Detect which cell encompasses the target text, then output its [X, Y] center coordinate. 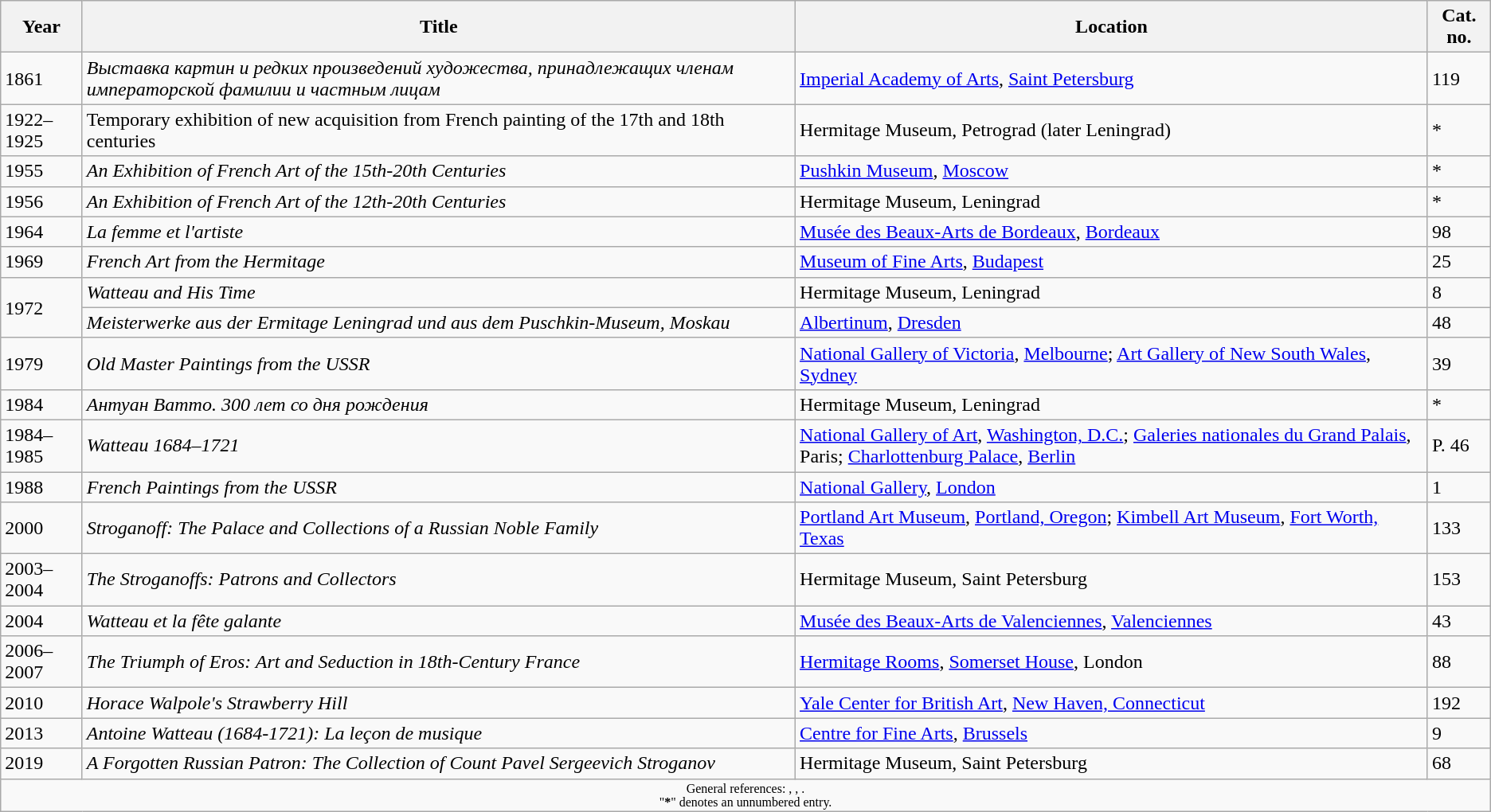
9 [1459, 733]
2003–2004 [41, 580]
1861 [41, 78]
Museum of Fine Arts, Budapest [1112, 262]
La femme et l'artiste [438, 232]
1984 [41, 404]
Hermitage Museum, Petrograd (later Leningrad) [1112, 131]
Location [1112, 27]
Pushkin Museum, Moscow [1112, 171]
2019 [41, 763]
8 [1459, 292]
Yale Center for British Art, New Haven, Connecticut [1112, 703]
Выставка картин и редких произведений художества, принадлежащих членам императорской фамилии и частным лицам [438, 78]
2006–2007 [41, 662]
Watteau et la fête galante [438, 621]
48 [1459, 322]
2010 [41, 703]
French Art from the Hermitage [438, 262]
1972 [41, 307]
Horace Walpole's Strawberry Hill [438, 703]
Watteau and His Time [438, 292]
The Triumph of Eros: Art and Seduction in 18th-Century France [438, 662]
Meisterwerke aus der Ermitage Leningrad und aus dem Puschkin-Museum, Moskau [438, 322]
1969 [41, 262]
2004 [41, 621]
98 [1459, 232]
Stroganoff: The Palace and Collections of a Russian Noble Family [438, 529]
National Gallery, London [1112, 486]
Musée des Beaux-Arts de Valenciennes, Valenciennes [1112, 621]
Portland Art Museum, Portland, Oregon; Kimbell Art Museum, Fort Worth, Texas [1112, 529]
Centre for Fine Arts, Brussels [1112, 733]
43 [1459, 621]
Watteau 1684–1721 [438, 446]
1922–1925 [41, 131]
Imperial Academy of Arts, Saint Petersburg [1112, 78]
An Exhibition of French Art of the 15th-20th Centuries [438, 171]
Albertinum, Dresden [1112, 322]
119 [1459, 78]
1984–1985 [41, 446]
P. 46 [1459, 446]
French Paintings from the USSR [438, 486]
National Gallery of Victoria, Melbourne; Art Gallery of New South Wales, Sydney [1112, 363]
Cat. no. [1459, 27]
Year [41, 27]
133 [1459, 529]
1 [1459, 486]
Temporary exhibition of new acquisition from French painting of the 17th and 18th centuries [438, 131]
The Stroganoffs: Patrons and Collectors [438, 580]
National Gallery of Art, Washington, D.C.; Galeries nationales du Grand Palais, Paris; Charlottenburg Palace, Berlin [1112, 446]
192 [1459, 703]
1964 [41, 232]
1956 [41, 201]
68 [1459, 763]
1979 [41, 363]
Old Master Paintings from the USSR [438, 363]
39 [1459, 363]
A Forgotten Russian Patron: The Collection of Count Pavel Sergeevich Stroganov [438, 763]
1955 [41, 171]
Antoine Watteau (1684-1721): La leçon de musique [438, 733]
88 [1459, 662]
153 [1459, 580]
1988 [41, 486]
General references: , , ."*" denotes an unnumbered entry. [745, 794]
Hermitage Rooms, Somerset House, London [1112, 662]
2013 [41, 733]
Musée des Beaux-Arts de Bordeaux, Bordeaux [1112, 232]
An Exhibition of French Art of the 12th-20th Centuries [438, 201]
2000 [41, 529]
Антуан Ватто. 300 лет со дня рождения [438, 404]
Title [438, 27]
25 [1459, 262]
